Provide the [x, y] coordinate of the cell's center where the given text is located.  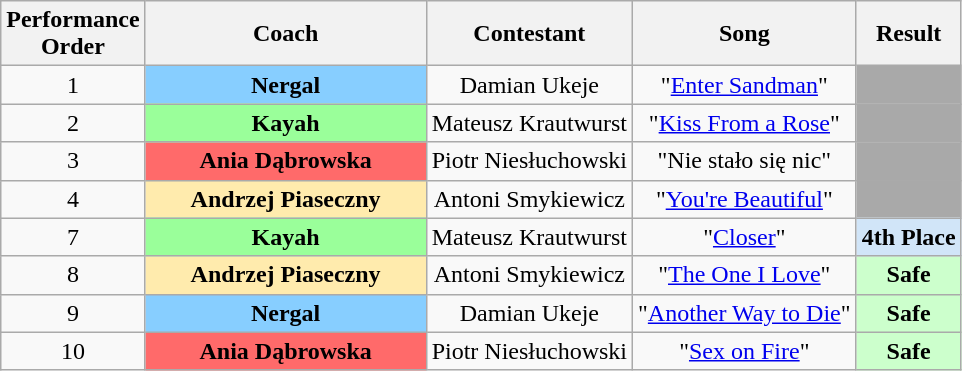
10 [73, 351]
"Closer" [745, 237]
"You're Beautiful" [745, 199]
Song [745, 34]
Coach [286, 34]
4th Place [908, 237]
9 [73, 313]
"Another Way to Die" [745, 313]
"Enter Sandman" [745, 85]
2 [73, 123]
"Nie stało się nic" [745, 161]
"Sex on Fire" [745, 351]
4 [73, 199]
Performance Order [73, 34]
"The One I Love" [745, 275]
Result [908, 34]
7 [73, 237]
Contestant [529, 34]
8 [73, 275]
1 [73, 85]
"Kiss From a Rose" [745, 123]
3 [73, 161]
